Return [X, Y] of the center of cell containing provided text 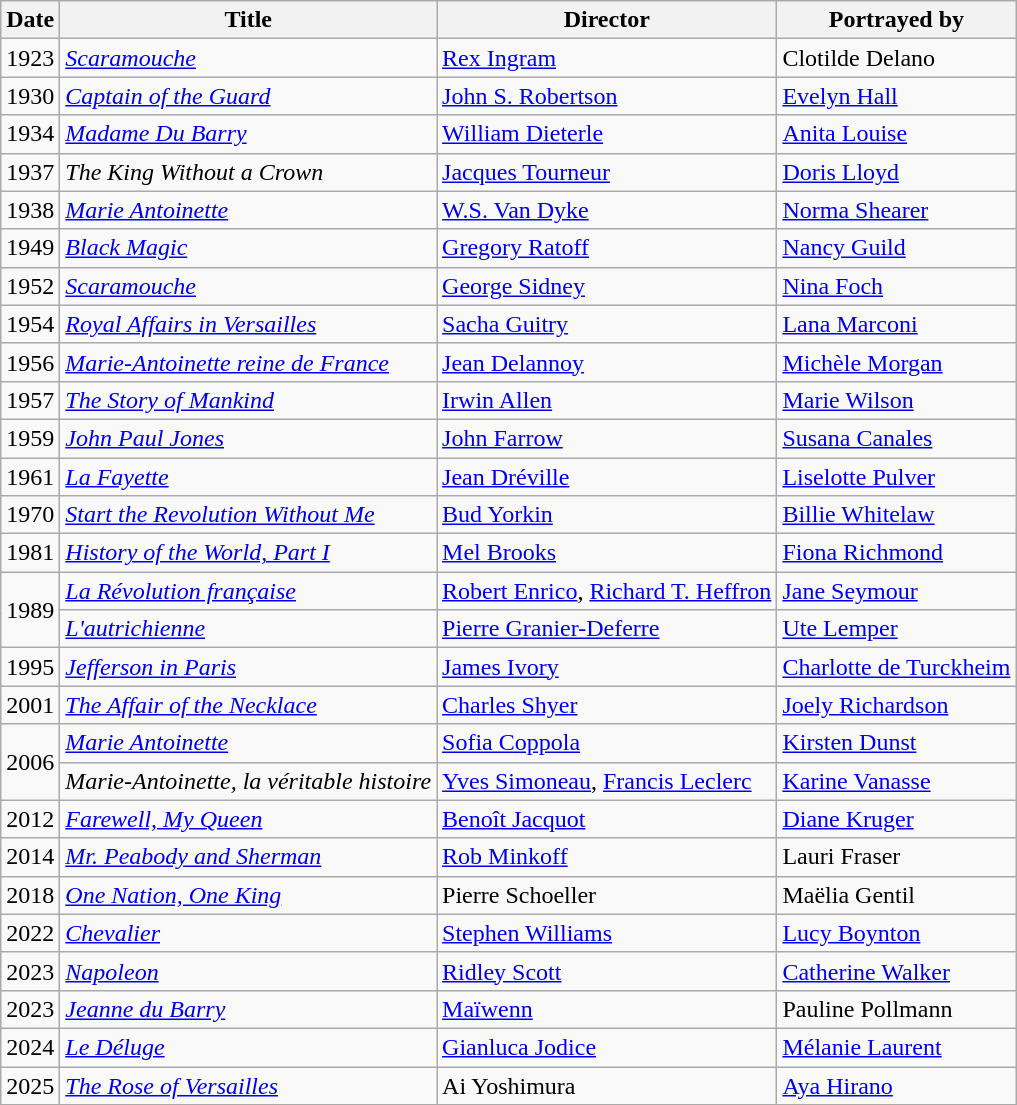
Rex Ingram [607, 58]
Joely Richardson [896, 705]
John S. Robertson [607, 96]
Portrayed by [896, 20]
Benoît Jacquot [607, 819]
Gianluca Jodice [607, 1047]
The Affair of the Necklace [248, 705]
Start the Revolution Without Me [248, 515]
The King Without a Crown [248, 172]
Mr. Peabody and Sherman [248, 857]
L'autrichienne [248, 629]
2025 [30, 1085]
Maëlia Gentil [896, 895]
Marie-Antoinette reine de France [248, 362]
Diane Kruger [896, 819]
Sofia Coppola [607, 743]
2001 [30, 705]
La Fayette [248, 477]
The Story of Mankind [248, 400]
1970 [30, 515]
Evelyn Hall [896, 96]
Royal Affairs in Versailles [248, 324]
Mel Brooks [607, 553]
Ai Yoshimura [607, 1085]
One Nation, One King [248, 895]
Aya Hirano [896, 1085]
1937 [30, 172]
History of the World, Part I [248, 553]
Ute Lemper [896, 629]
Napoleon [248, 971]
Yves Simoneau, Francis Leclerc [607, 781]
Karine Vanasse [896, 781]
Jean Delannoy [607, 362]
2024 [30, 1047]
Farewell, My Queen [248, 819]
1952 [30, 286]
Michèle Morgan [896, 362]
2022 [30, 933]
1961 [30, 477]
Charles Shyer [607, 705]
Date [30, 20]
W.S. Van Dyke [607, 210]
Doris Lloyd [896, 172]
Gregory Ratoff [607, 248]
Title [248, 20]
Marie-Antoinette, la véritable histoire [248, 781]
Fiona Richmond [896, 553]
Norma Shearer [896, 210]
1989 [30, 610]
Jacques Tourneur [607, 172]
1959 [30, 438]
Irwin Allen [607, 400]
1995 [30, 667]
1934 [30, 134]
1930 [30, 96]
Le Déluge [248, 1047]
John Farrow [607, 438]
Pauline Pollmann [896, 1009]
1954 [30, 324]
Nancy Guild [896, 248]
Lucy Boynton [896, 933]
Chevalier [248, 933]
1923 [30, 58]
La Révolution française [248, 591]
Maïwenn [607, 1009]
Jean Dréville [607, 477]
William Dieterle [607, 134]
Clotilde Delano [896, 58]
Anita Louise [896, 134]
The Rose of Versailles [248, 1085]
Robert Enrico, Richard T. Heffron [607, 591]
Black Magic [248, 248]
Susana Canales [896, 438]
Catherine Walker [896, 971]
Madame Du Barry [248, 134]
Lauri Fraser [896, 857]
Jeanne du Barry [248, 1009]
Sacha Guitry [607, 324]
Director [607, 20]
2014 [30, 857]
1957 [30, 400]
2012 [30, 819]
1949 [30, 248]
Jefferson in Paris [248, 667]
John Paul Jones [248, 438]
2006 [30, 762]
Captain of the Guard [248, 96]
2018 [30, 895]
James Ivory [607, 667]
Pierre Schoeller [607, 895]
Ridley Scott [607, 971]
George Sidney [607, 286]
1981 [30, 553]
Bud Yorkin [607, 515]
1956 [30, 362]
1938 [30, 210]
Charlotte de Turckheim [896, 667]
Kirsten Dunst [896, 743]
Mélanie Laurent [896, 1047]
Liselotte Pulver [896, 477]
Nina Foch [896, 286]
Stephen Williams [607, 933]
Rob Minkoff [607, 857]
Jane Seymour [896, 591]
Pierre Granier-Deferre [607, 629]
Marie Wilson [896, 400]
Lana Marconi [896, 324]
Billie Whitelaw [896, 515]
